Return the [x, y] coordinate for the center point of the cell that contains the specified text.  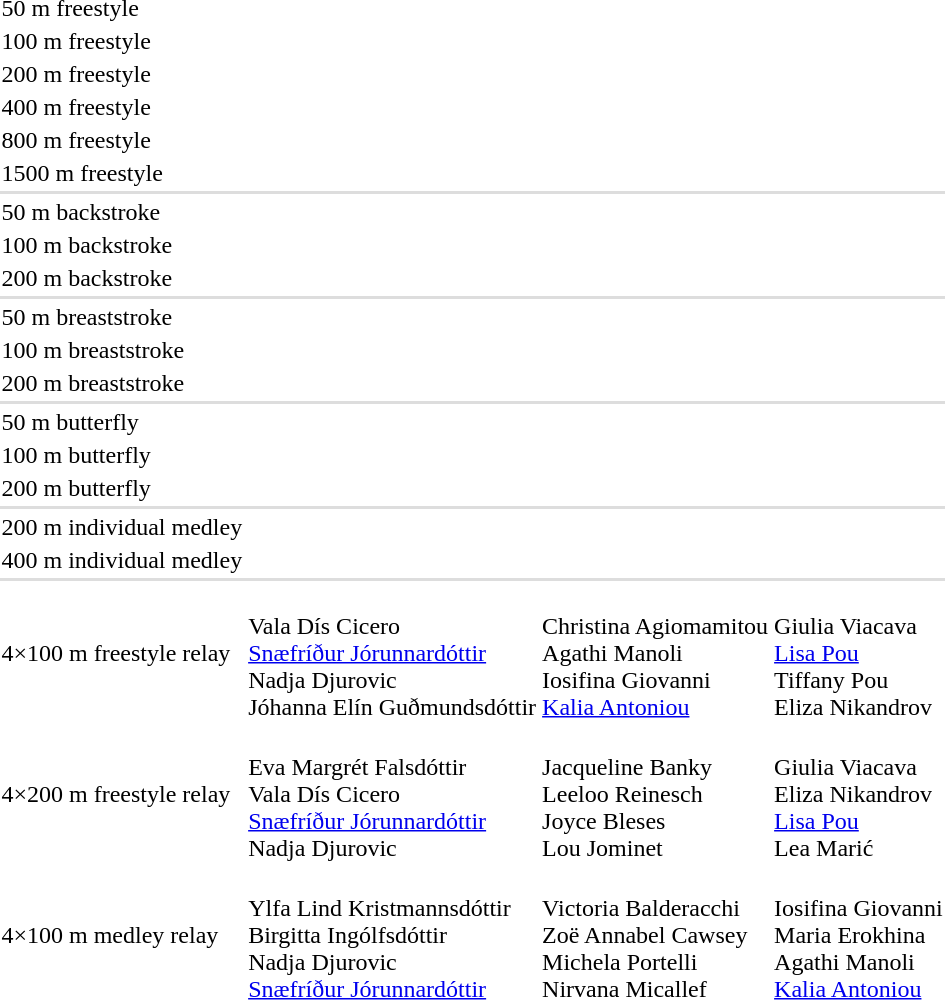
50 m breaststroke [122, 317]
100 m breaststroke [122, 350]
100 m butterfly [122, 455]
Christina AgiomamitouAgathi ManoliIosifina GiovanniKalia Antoniou [656, 653]
800 m freestyle [122, 140]
Giulia ViacavaLisa PouTiffany PouEliza Nikandrov [859, 653]
50 m butterfly [122, 422]
Eva Margrét FalsdóttirVala Dís CiceroSnæfríður JórunnardóttirNadja Djurovic [392, 794]
Vala Dís CiceroSnæfríður JórunnardóttirNadja DjurovicJóhanna Elín Guðmundsdóttir [392, 653]
4×100 m freestyle relay [122, 653]
200 m backstroke [122, 278]
100 m freestyle [122, 41]
400 m individual medley [122, 560]
200 m breaststroke [122, 383]
Jacqueline BankyLeeloo ReineschJoyce BlesesLou Jominet [656, 794]
100 m backstroke [122, 245]
1500 m freestyle [122, 173]
50 m backstroke [122, 212]
4×200 m freestyle relay [122, 794]
Giulia ViacavaEliza NikandrovLisa PouLea Marić [859, 794]
200 m individual medley [122, 527]
200 m freestyle [122, 74]
200 m butterfly [122, 488]
400 m freestyle [122, 107]
